Return the [x, y] coordinate for the center point of the cell that contains the specified text.  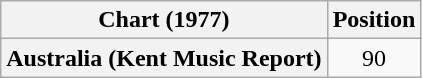
Chart (1977) [164, 20]
90 [374, 58]
Australia (Kent Music Report) [164, 58]
Position [374, 20]
